From the cell containing the given text, extract its center point as (x, y) coordinate. 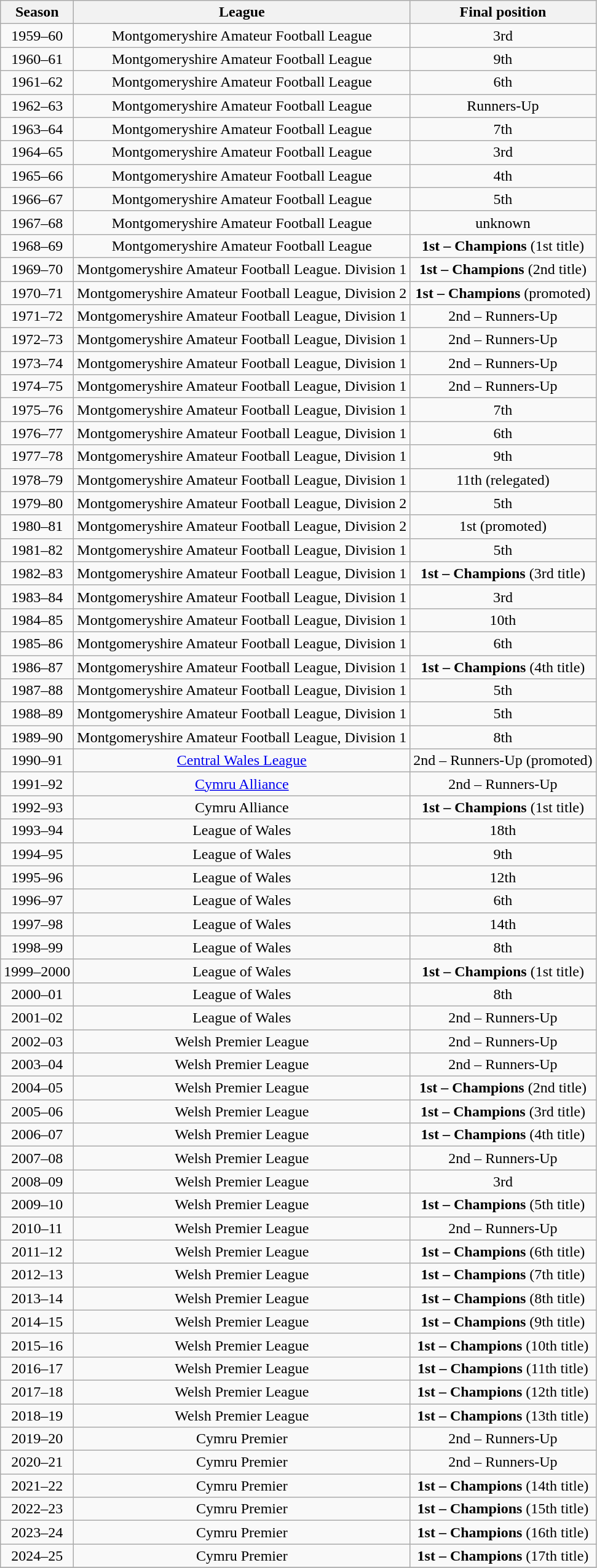
1992–93 (37, 807)
2015–16 (37, 1345)
1st – Champions (17th title) (503, 1556)
1960–61 (37, 59)
2013–14 (37, 1298)
1966–67 (37, 199)
1st – Champions (15th title) (503, 1509)
10th (503, 620)
unknown (503, 222)
1988–89 (37, 714)
2004–05 (37, 1088)
2010–11 (37, 1228)
2009–10 (37, 1205)
2017–18 (37, 1392)
2007–08 (37, 1158)
1st – Champions (7th title) (503, 1275)
1986–87 (37, 667)
2023–24 (37, 1532)
2nd – Runners-Up (promoted) (503, 761)
1973–74 (37, 363)
1994–95 (37, 854)
1972–73 (37, 340)
2018–19 (37, 1415)
1978–79 (37, 480)
Montgomeryshire Amateur Football League. Division 1 (242, 269)
1990–91 (37, 761)
18th (503, 831)
2024–25 (37, 1556)
Final position (503, 12)
1962–63 (37, 106)
2016–17 (37, 1368)
League (242, 12)
1963–64 (37, 129)
1969–70 (37, 269)
2008–09 (37, 1182)
2019–20 (37, 1439)
Central Wales League (242, 761)
1967–68 (37, 222)
1976–77 (37, 433)
1998–99 (37, 947)
1st – Champions (12th title) (503, 1392)
1989–90 (37, 737)
1st – Champions (8th title) (503, 1298)
1st – Champions (9th title) (503, 1322)
2000–01 (37, 994)
1980–81 (37, 527)
2021–22 (37, 1486)
2006–07 (37, 1135)
1974–75 (37, 386)
1985–86 (37, 643)
1999–2000 (37, 971)
2005–06 (37, 1111)
1st – Champions (6th title) (503, 1252)
1983–84 (37, 597)
1st – Champions (11th title) (503, 1368)
1965–66 (37, 176)
1959–60 (37, 36)
1961–62 (37, 82)
2011–12 (37, 1252)
1st – Champions (16th title) (503, 1532)
2003–04 (37, 1065)
1st – Champions (promoted) (503, 293)
14th (503, 924)
1991–92 (37, 784)
1st – Champions (13th title) (503, 1415)
1st – Champions (5th title) (503, 1205)
1996–97 (37, 901)
1993–94 (37, 831)
1975–76 (37, 410)
1995–96 (37, 877)
1st (promoted) (503, 527)
4th (503, 176)
1st – Champions (10th title) (503, 1345)
2001–02 (37, 1017)
1979–80 (37, 503)
11th (relegated) (503, 480)
1981–82 (37, 550)
2022–23 (37, 1509)
2012–13 (37, 1275)
1971–72 (37, 316)
1964–65 (37, 152)
2020–21 (37, 1462)
1984–85 (37, 620)
1997–98 (37, 924)
2014–15 (37, 1322)
1982–83 (37, 573)
12th (503, 877)
1987–88 (37, 691)
1968–69 (37, 246)
2002–03 (37, 1041)
Season (37, 12)
1970–71 (37, 293)
1st – Champions (14th title) (503, 1486)
1977–78 (37, 457)
Runners-Up (503, 106)
